From the cell containing the given text, extract its center point as [X, Y] coordinate. 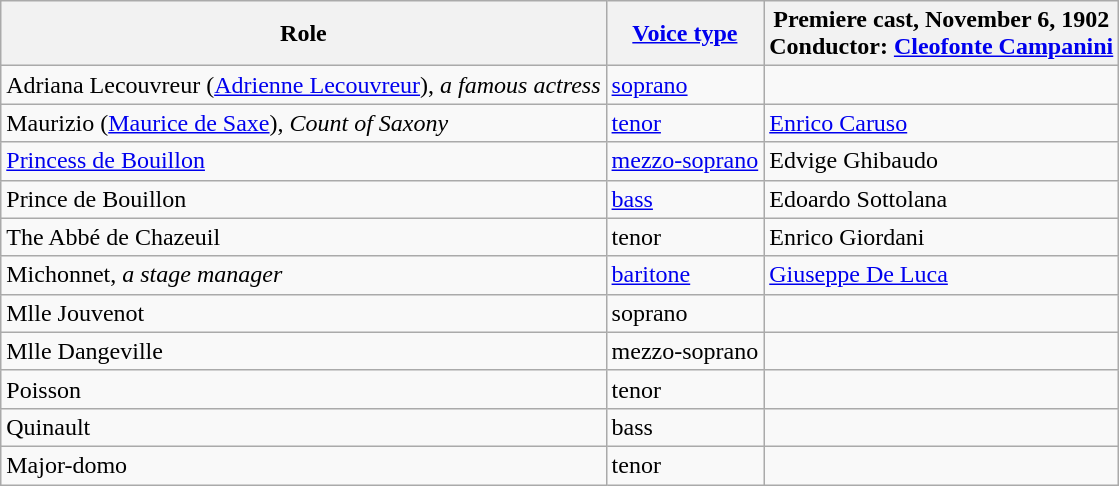
Mlle Dangeville [304, 351]
Princess de Bouillon [304, 161]
Premiere cast, November 6, 1902Conductor: Cleofonte Campanini [942, 34]
Prince de Bouillon [304, 199]
Maurizio (Maurice de Saxe), Count of Saxony [304, 123]
baritone [685, 275]
Giuseppe De Luca [942, 275]
Edvige Ghibaudo [942, 161]
Role [304, 34]
Adriana Lecouvreur (Adrienne Lecouvreur), a famous actress [304, 85]
Enrico Caruso [942, 123]
Major-domo [304, 465]
Voice type [685, 34]
Michonnet, a stage manager [304, 275]
The Abbé de Chazeuil [304, 237]
Mlle Jouvenot [304, 313]
Poisson [304, 389]
Edoardo Sottolana [942, 199]
Enrico Giordani [942, 237]
Quinault [304, 427]
